From the cell containing the given text, extract its center point as (X, Y) coordinate. 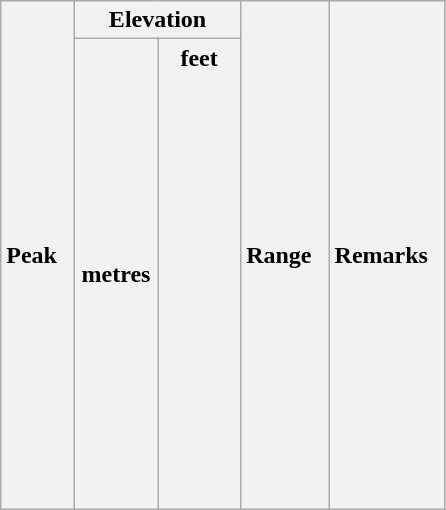
Range (285, 255)
Peak (38, 255)
Remarks (387, 255)
feet (200, 274)
metres (116, 274)
Elevation (157, 20)
